Find where the given text appears and provide that cell's center as [x, y] coordinate. 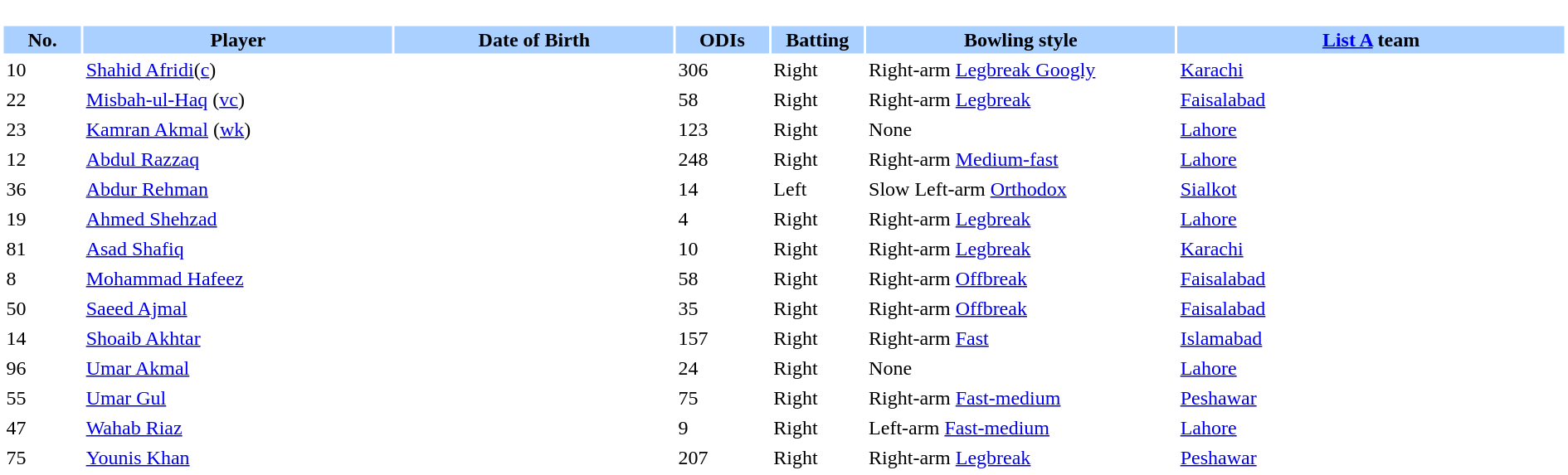
Umar Gul [239, 398]
81 [41, 249]
ODIs [723, 40]
47 [41, 428]
Player [239, 40]
Right-arm Medium-fast [1020, 159]
Younis Khan [239, 458]
Kamran Akmal (wk) [239, 129]
Shoaib Akhtar [239, 338]
Mohammad Hafeez [239, 279]
55 [41, 398]
4 [723, 219]
Ahmed Shehzad [239, 219]
Umar Akmal [239, 368]
19 [41, 219]
50 [41, 308]
Left-arm Fast-medium [1020, 428]
Abdur Rehman [239, 189]
24 [723, 368]
157 [723, 338]
Bowling style [1020, 40]
248 [723, 159]
123 [723, 129]
Wahab Riaz [239, 428]
8 [41, 279]
35 [723, 308]
96 [41, 368]
Saeed Ajmal [239, 308]
22 [41, 99]
No. [41, 40]
Right-arm Fast-medium [1020, 398]
23 [41, 129]
36 [41, 189]
Sialkot [1371, 189]
9 [723, 428]
Slow Left-arm Orthodox [1020, 189]
Right-arm Legbreak Googly [1020, 70]
306 [723, 70]
207 [723, 458]
Left [817, 189]
Date of Birth [534, 40]
Misbah-ul-Haq (vc) [239, 99]
Right-arm Fast [1020, 338]
List A team [1371, 40]
Shahid Afridi(c) [239, 70]
Asad Shafiq [239, 249]
Abdul Razzaq [239, 159]
Batting [817, 40]
Islamabad [1371, 338]
12 [41, 159]
